Return (X, Y) of the center of cell containing provided text 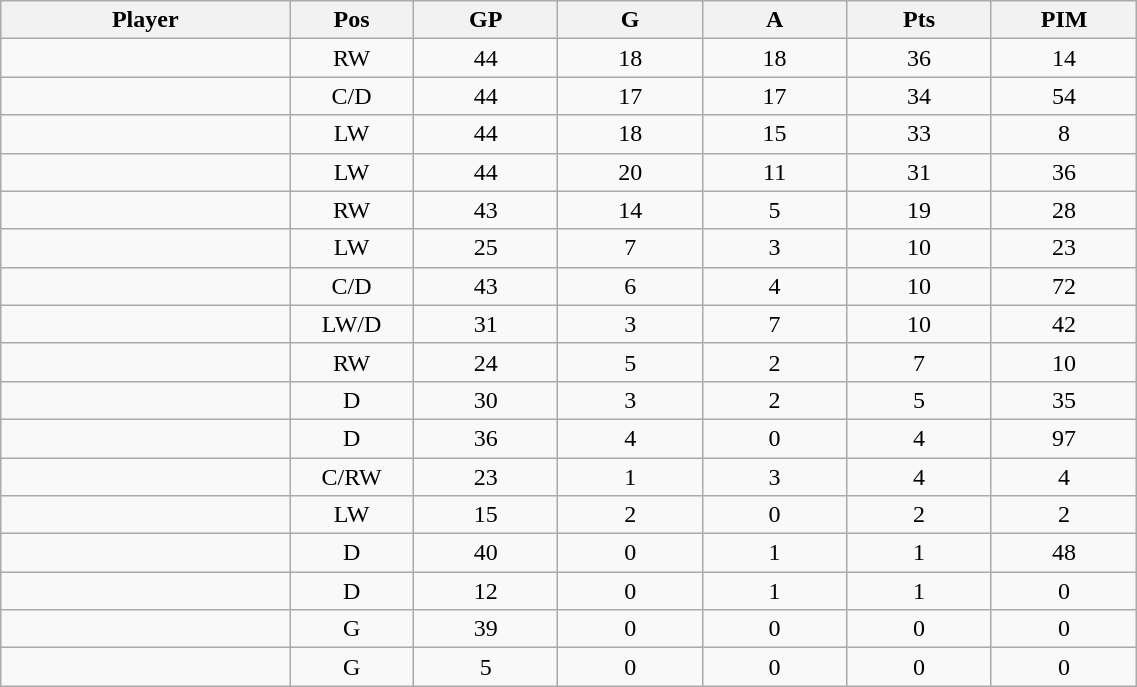
24 (485, 362)
Pts (919, 20)
33 (919, 134)
35 (1064, 400)
A (774, 20)
25 (485, 248)
6 (630, 286)
Player (146, 20)
54 (1064, 96)
8 (1064, 134)
19 (919, 210)
34 (919, 96)
42 (1064, 324)
LW/D (352, 324)
C/RW (352, 477)
40 (485, 553)
30 (485, 400)
97 (1064, 438)
Pos (352, 20)
12 (485, 591)
GP (485, 20)
28 (1064, 210)
20 (630, 172)
72 (1064, 286)
PIM (1064, 20)
11 (774, 172)
39 (485, 629)
48 (1064, 553)
